Provide the (x, y) coordinate of the cell's center where the given text is located.  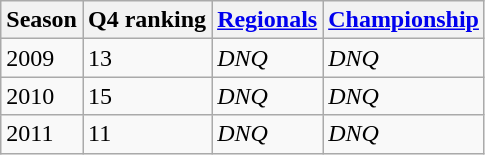
2010 (42, 96)
13 (146, 58)
11 (146, 134)
2009 (42, 58)
Season (42, 20)
Championship (404, 20)
15 (146, 96)
Regionals (268, 20)
2011 (42, 134)
Q4 ranking (146, 20)
